Return [x, y] of the center of cell containing provided text 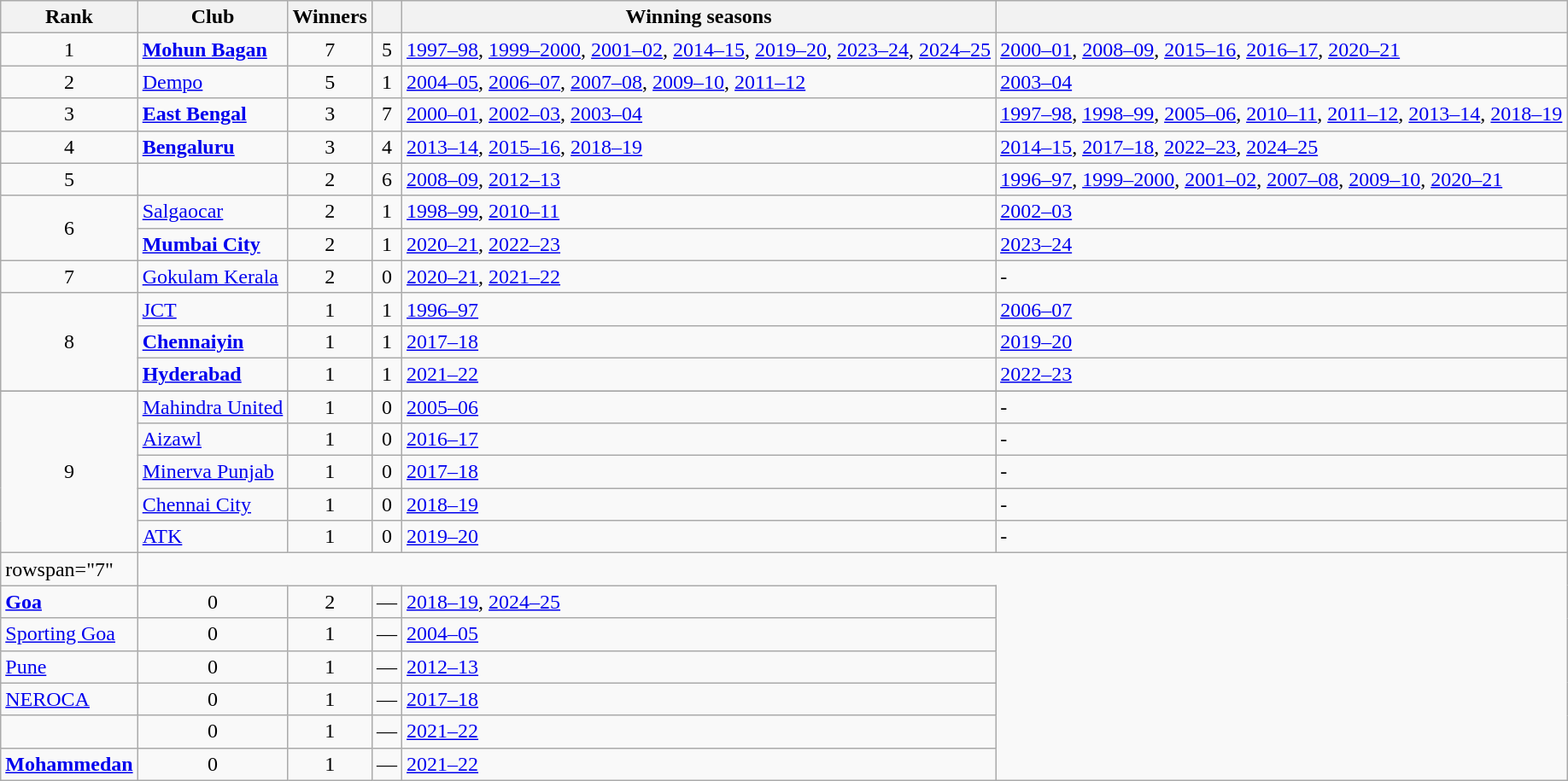
1997–98, 1999–2000, 2001–02, 2014–15, 2019–20, 2023–24, 2024–25 [699, 50]
1998–99, 2010–11 [699, 212]
Mohun Bagan [213, 50]
Sporting Goa [69, 634]
2013–14, 2015–16, 2018–19 [699, 147]
Rank [69, 17]
East Bengal [213, 114]
Dempo [213, 82]
2014–15, 2017–18, 2022–23, 2024–25 [1281, 147]
1996–97, 1999–2000, 2001–02, 2007–08, 2009–10, 2020–21 [1281, 179]
Gokulam Kerala [213, 277]
Hyderabad [213, 374]
2018–19, 2024–25 [699, 602]
2004–05, 2006–07, 2007–08, 2009–10, 2011–12 [699, 82]
Pune [69, 667]
Chennai City [213, 504]
2002–03 [1281, 212]
Mohammedan [69, 764]
Winners [330, 17]
2006–07 [1281, 309]
Bengaluru [213, 147]
2018–19 [699, 504]
Chennaiyin [213, 341]
Winning seasons [699, 17]
Club [213, 17]
rowspan="7" [69, 569]
2004–05 [699, 634]
ATK [213, 537]
NEROCA [69, 699]
JCT [213, 309]
Mumbai City [213, 244]
2023–24 [1281, 244]
Minerva Punjab [213, 472]
2020–21, 2022–23 [699, 244]
2000–01, 2002–03, 2003–04 [699, 114]
1997–98, 1998–99, 2005–06, 2010–11, 2011–12, 2013–14, 2018–19 [1281, 114]
2008–09, 2012–13 [699, 179]
Aizawl [213, 440]
2012–13 [699, 667]
2016–17 [699, 440]
Goa [69, 602]
9 [69, 472]
2022–23 [1281, 374]
2003–04 [1281, 82]
2000–01, 2008–09, 2015–16, 2016–17, 2020–21 [1281, 50]
8 [69, 341]
2020–21, 2021–22 [699, 277]
Salgaocar [213, 212]
Mahindra United [213, 407]
2005–06 [699, 407]
1996–97 [699, 309]
